Detect which cell encompasses the target text, then output its [X, Y] center coordinate. 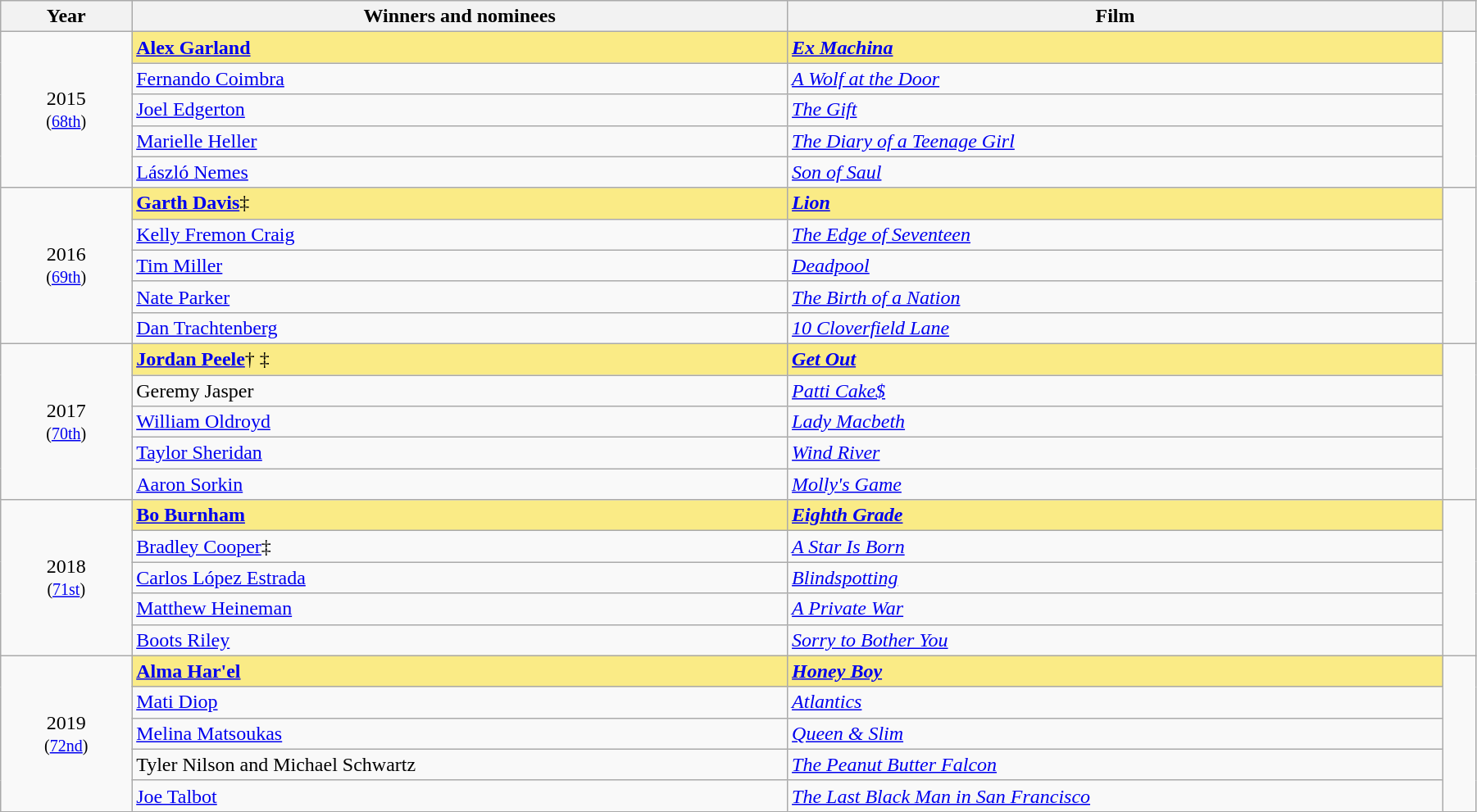
Molly's Game [1116, 484]
Bo Burnham [460, 515]
Kelly Fremon Craig [460, 234]
Tyler Nilson and Michael Schwartz [460, 764]
A Private War [1116, 609]
2017(70th) [66, 421]
A Wolf at the Door [1116, 79]
Ex Machina [1116, 48]
Honey Boy [1116, 671]
Jordan Peele† ‡ [460, 359]
Year [66, 16]
Joe Talbot [460, 796]
Nate Parker [460, 297]
10 Cloverfield Lane [1116, 328]
Geremy Jasper [460, 391]
Joel Edgerton [460, 110]
2016(69th) [66, 265]
Carlos López Estrada [460, 578]
The Last Black Man in San Francisco [1116, 796]
Son of Saul [1116, 172]
Patti Cake$ [1116, 391]
Dan Trachtenberg [460, 328]
Marielle Heller [460, 141]
William Oldroyd [460, 422]
Lady Macbeth [1116, 422]
Fernando Coimbra [460, 79]
Get Out [1116, 359]
The Peanut Butter Falcon [1116, 764]
2015(68th) [66, 110]
The Birth of a Nation [1116, 297]
Boots Riley [460, 640]
Mati Diop [460, 702]
Matthew Heineman [460, 609]
Tim Miller [460, 265]
Alma Har'el [460, 671]
Alex Garland [460, 48]
Winners and nominees [460, 16]
2018(71st) [66, 578]
The Gift [1116, 110]
Eighth Grade [1116, 515]
Film [1116, 16]
The Diary of a Teenage Girl [1116, 141]
Wind River [1116, 453]
Aaron Sorkin [460, 484]
2019(72nd) [66, 733]
A Star Is Born [1116, 547]
Taylor Sheridan [460, 453]
Bradley Cooper‡ [460, 547]
Garth Davis‡ [460, 203]
László Nemes [460, 172]
Atlantics [1116, 702]
Melina Matsoukas [460, 733]
Deadpool [1116, 265]
Queen & Slim [1116, 733]
The Edge of Seventeen [1116, 234]
Lion [1116, 203]
Sorry to Bother You [1116, 640]
Blindspotting [1116, 578]
